Extract the [X, Y] coordinate from the center of the cell holding the provided text.  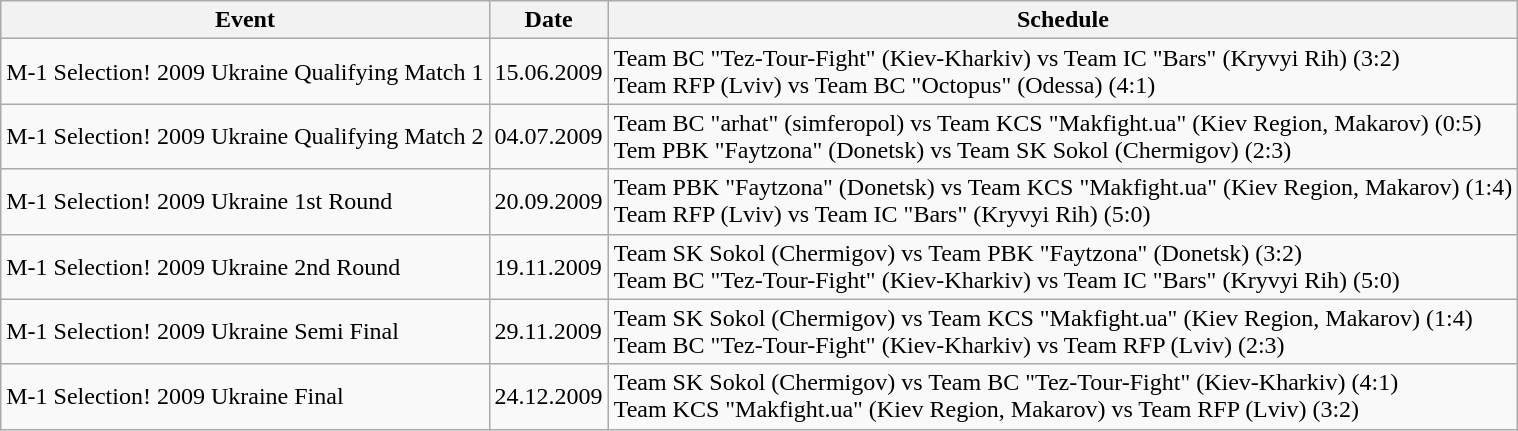
Team SK Sokol (Chermigov) vs Team BC "Tez-Tour-Fight" (Kiev-Kharkiv) (4:1)Team KCS "Makfight.ua" (Kiev Region, Makarov) vs Team RFP (Lviv) (3:2) [1063, 396]
Event [245, 20]
M-1 Selection! 2009 Ukraine Final [245, 396]
M-1 Selection! 2009 Ukraine Semi Final [245, 332]
Team SK Sokol (Chermigov) vs Team KCS "Makfight.ua" (Kiev Region, Makarov) (1:4)Team BC "Tez-Tour-Fight" (Kiev-Kharkiv) vs Team RFP (Lviv) (2:3) [1063, 332]
04.07.2009 [548, 136]
29.11.2009 [548, 332]
15.06.2009 [548, 72]
M-1 Selection! 2009 Ukraine Qualifying Match 2 [245, 136]
24.12.2009 [548, 396]
Team BC "Tez-Tour-Fight" (Kiev-Kharkiv) vs Team IC "Bars" (Kryvyi Rih) (3:2)Team RFP (Lviv) vs Team BC "Octopus" (Odessa) (4:1) [1063, 72]
M-1 Selection! 2009 Ukraine Qualifying Match 1 [245, 72]
M-1 Selection! 2009 Ukraine 1st Round [245, 202]
19.11.2009 [548, 266]
Date [548, 20]
Team SK Sokol (Chermigov) vs Team PBK "Faytzona" (Donetsk) (3:2)Team BC "Tez-Tour-Fight" (Kiev-Kharkiv) vs Team IC "Bars" (Kryvyi Rih) (5:0) [1063, 266]
Team BC "arhat" (simferopol) vs Team KCS "Makfight.ua" (Kiev Region, Makarov) (0:5)Tem PBK "Faytzona" (Donetsk) vs Team SK Sokol (Chermigov) (2:3) [1063, 136]
Schedule [1063, 20]
Team PBK "Faytzona" (Donetsk) vs Team KCS "Makfight.ua" (Kiev Region, Makarov) (1:4)Team RFP (Lviv) vs Team IC "Bars" (Kryvyi Rih) (5:0) [1063, 202]
20.09.2009 [548, 202]
M-1 Selection! 2009 Ukraine 2nd Round [245, 266]
